Locate the cell with the specified text and output its [x, y] center coordinate. 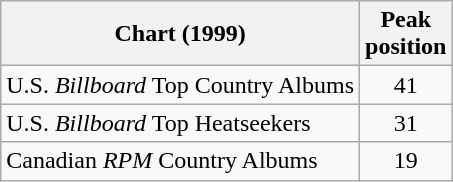
Peakposition [406, 34]
U.S. Billboard Top Heatseekers [180, 123]
U.S. Billboard Top Country Albums [180, 85]
31 [406, 123]
Chart (1999) [180, 34]
Canadian RPM Country Albums [180, 161]
19 [406, 161]
41 [406, 85]
